Return [x, y] of the center of cell containing provided text 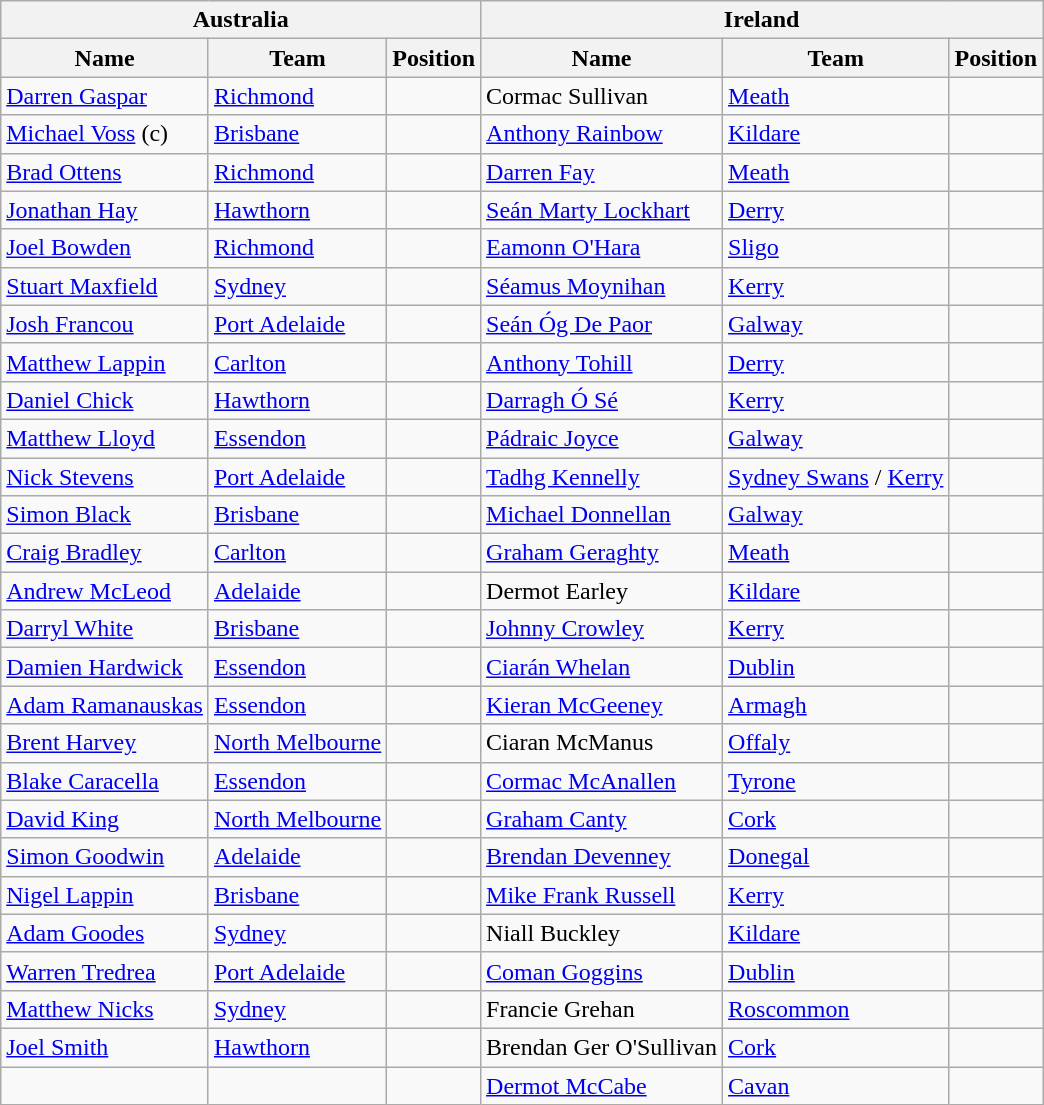
Tadhg Kennelly [602, 477]
Johnny Crowley [602, 629]
Dermot Earley [602, 591]
Matthew Nicks [105, 1009]
Sligo [836, 248]
Eamonn O'Hara [602, 248]
Darren Gaspar [105, 96]
Armagh [836, 705]
Joel Smith [105, 1047]
Stuart Maxfield [105, 286]
Roscommon [836, 1009]
Michael Donnellan [602, 515]
Ciaran McManus [602, 743]
Anthony Rainbow [602, 134]
Ireland [762, 20]
Cormac Sullivan [602, 96]
Joel Bowden [105, 248]
Kieran McGeeney [602, 705]
Craig Bradley [105, 553]
Damien Hardwick [105, 667]
Darragh Ó Sé [602, 400]
Simon Black [105, 515]
Blake Caracella [105, 781]
Andrew McLeod [105, 591]
Séamus Moynihan [602, 286]
Cormac McAnallen [602, 781]
Brendan Ger O'Sullivan [602, 1047]
Donegal [836, 857]
Matthew Lappin [105, 362]
David King [105, 819]
Sydney Swans / Kerry [836, 477]
Seán Óg De Paor [602, 324]
Adam Goodes [105, 933]
Nigel Lappin [105, 895]
Brent Harvey [105, 743]
Brendan Devenney [602, 857]
Anthony Tohill [602, 362]
Coman Goggins [602, 971]
Offaly [836, 743]
Matthew Lloyd [105, 438]
Adam Ramanauskas [105, 705]
Dermot McCabe [602, 1085]
Francie Grehan [602, 1009]
Seán Marty Lockhart [602, 210]
Tyrone [836, 781]
Josh Francou [105, 324]
Ciarán Whelan [602, 667]
Darryl White [105, 629]
Daniel Chick [105, 400]
Brad Ottens [105, 172]
Mike Frank Russell [602, 895]
Simon Goodwin [105, 857]
Niall Buckley [602, 933]
Cavan [836, 1085]
Michael Voss (c) [105, 134]
Australia [241, 20]
Pádraic Joyce [602, 438]
Graham Geraghty [602, 553]
Jonathan Hay [105, 210]
Warren Tredrea [105, 971]
Nick Stevens [105, 477]
Graham Canty [602, 819]
Darren Fay [602, 172]
